Provide the [x, y] coordinate of the cell's center where the given text is located.  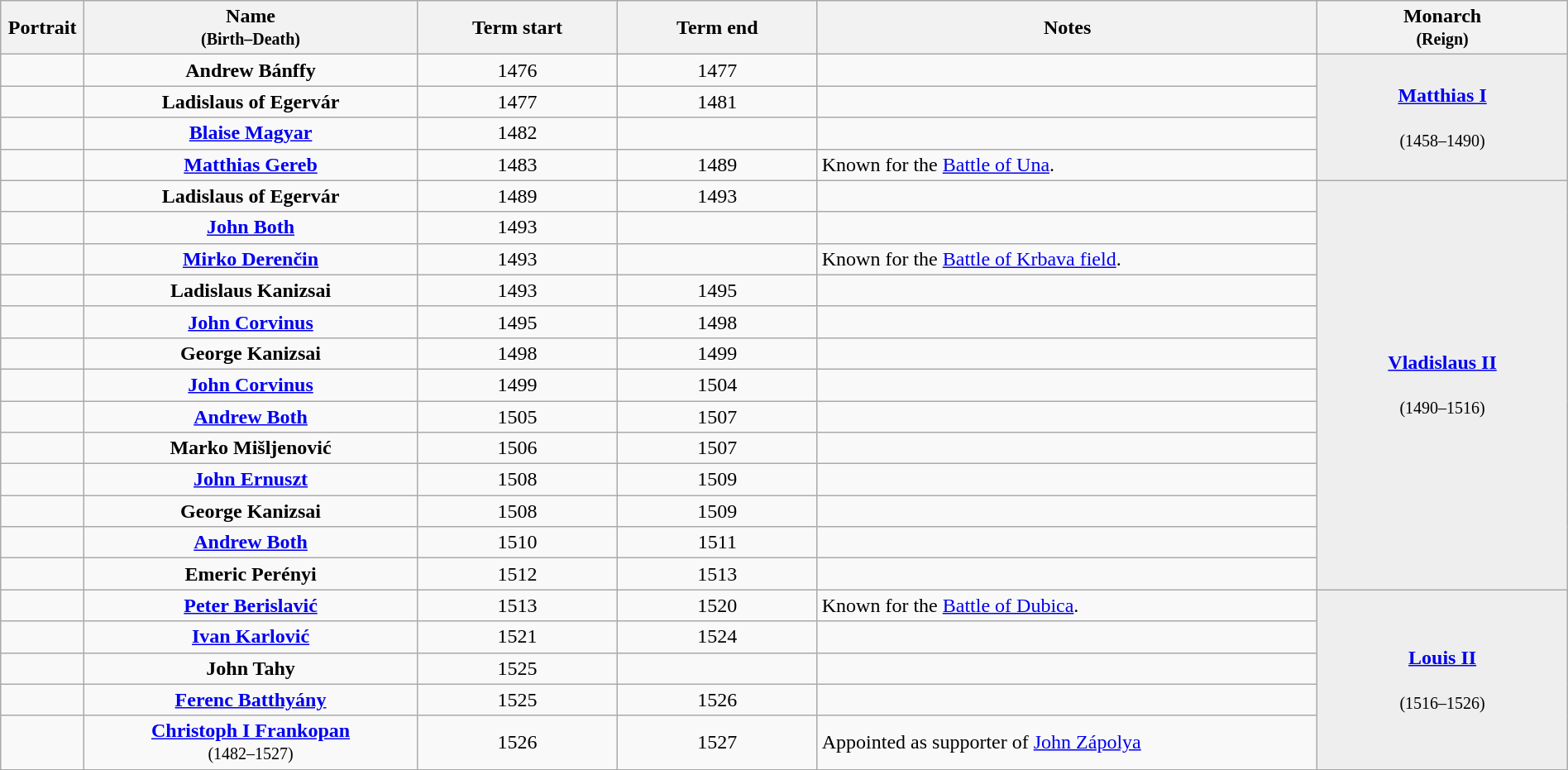
Ferenc Batthyány [251, 700]
1521 [518, 637]
1511 [717, 543]
Notes [1067, 28]
Ladislaus Kanizsai [251, 290]
1476 [518, 70]
Andrew Bánffy [251, 70]
1512 [518, 574]
Monarch(Reign) [1442, 28]
1483 [518, 165]
Known for the Battle of Una. [1067, 165]
Term start [518, 28]
1505 [518, 416]
Known for the Battle of Dubica. [1067, 605]
1524 [717, 637]
John Tahy [251, 668]
Mirko Derenčin [251, 259]
1481 [717, 102]
John Both [251, 227]
Vladislaus II(1490–1516) [1442, 385]
1482 [518, 133]
1506 [518, 448]
Christoph I Frankopan(1482–1527) [251, 743]
Louis II(1516–1526) [1442, 680]
Appointed as supporter of John Zápolya [1067, 743]
Matthias I(1458–1490) [1442, 117]
1510 [518, 543]
1504 [717, 385]
Portrait [43, 28]
1520 [717, 605]
Ivan Karlović [251, 637]
Emeric Perényi [251, 574]
Term end [717, 28]
Known for the Battle of Krbava field. [1067, 259]
Marko Mišljenović [251, 448]
Matthias Gereb [251, 165]
Peter Berislavić [251, 605]
Blaise Magyar [251, 133]
John Ernuszt [251, 480]
Name(Birth–Death) [251, 28]
1527 [717, 743]
